Locate the cell with the specified text and output its (X, Y) center coordinate. 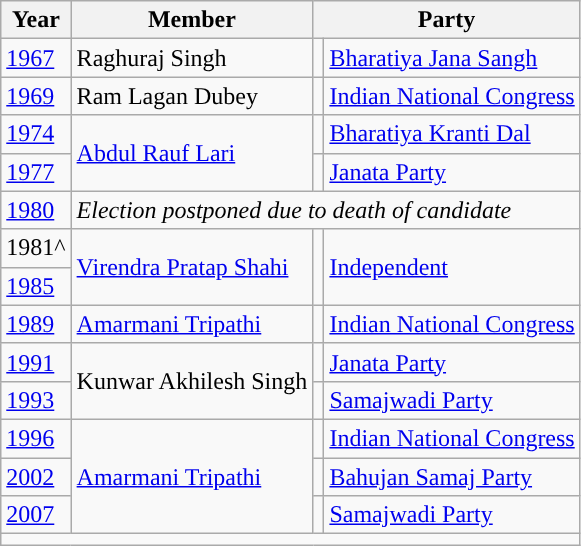
Bharatiya Kranti Dal (452, 134)
Election postponed due to death of candidate (326, 210)
Abdul Rauf Lari (192, 153)
Virendra Pratap Shahi (192, 267)
1985 (36, 286)
Kunwar Akhilesh Singh (192, 381)
Ram Lagan Dubey (192, 96)
Year (36, 20)
1969 (36, 96)
1981^ (36, 248)
1996 (36, 438)
1989 (36, 324)
2002 (36, 477)
1977 (36, 172)
1993 (36, 400)
1980 (36, 210)
Independent (452, 267)
1974 (36, 134)
1991 (36, 362)
Member (192, 20)
Bahujan Samaj Party (452, 477)
Bharatiya Jana Sangh (452, 58)
Party (446, 20)
2007 (36, 515)
1967 (36, 58)
Raghuraj Singh (192, 58)
